Extract the (x, y) coordinate from the center of the cell holding the provided text.  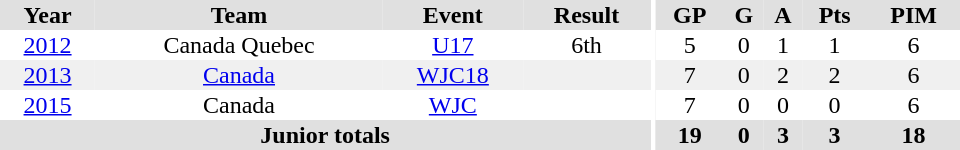
2012 (48, 45)
Result (586, 15)
Team (239, 15)
GP (690, 15)
Canada Quebec (239, 45)
U17 (453, 45)
WJC18 (453, 75)
6th (586, 45)
Event (453, 15)
Junior totals (325, 135)
5 (690, 45)
18 (914, 135)
Year (48, 15)
WJC (453, 105)
19 (690, 135)
Pts (834, 15)
A (783, 15)
2013 (48, 75)
2015 (48, 105)
PIM (914, 15)
G (744, 15)
